Search for the cell housing the specified text and yield its (x, y) center coordinate. 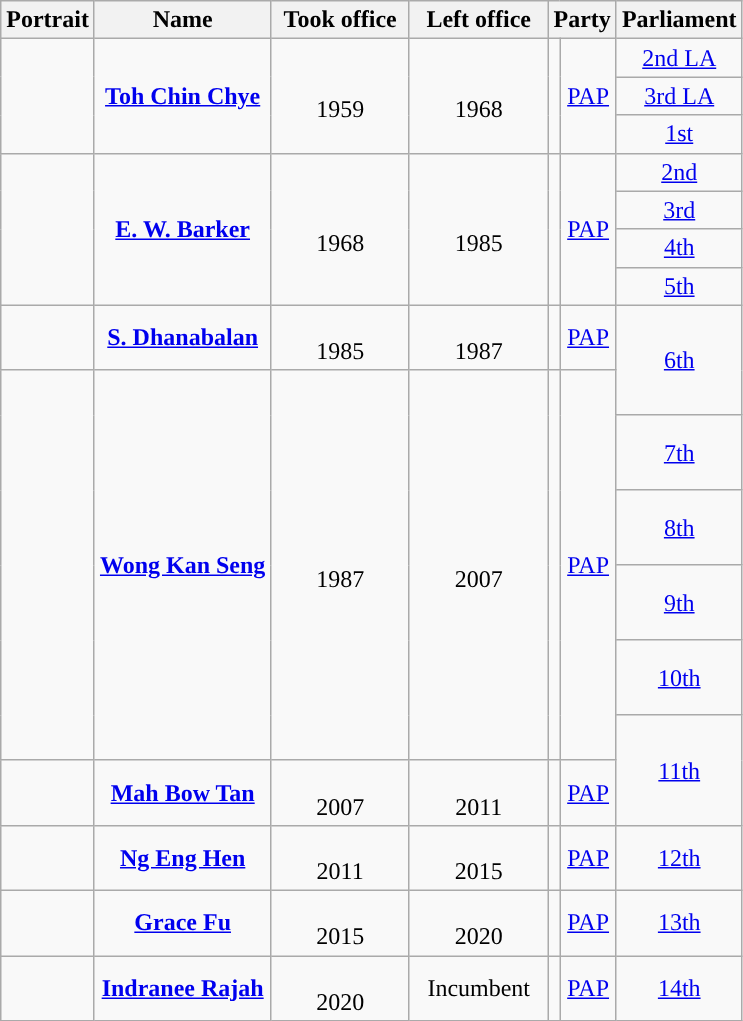
Parliament (679, 20)
9th (679, 602)
13th (679, 922)
Portrait (48, 20)
3rd (679, 210)
11th (679, 770)
7th (679, 452)
10th (679, 678)
Wong Kan Seng (182, 565)
Took office (340, 20)
12th (679, 858)
1959 (340, 96)
2nd LA (679, 58)
Toh Chin Chye (182, 96)
2nd (679, 172)
5th (679, 286)
3rd LA (679, 96)
S. Dhanabalan (182, 338)
14th (679, 988)
6th (679, 360)
Mah Bow Tan (182, 792)
Left office (478, 20)
Party (582, 20)
Name (182, 20)
1st (679, 134)
Ng Eng Hen (182, 858)
8th (679, 528)
E. W. Barker (182, 229)
Incumbent (478, 988)
4th (679, 248)
Grace Fu (182, 922)
Indranee Rajah (182, 988)
